Output the (X, Y) coordinate of the center of the cell containing the given text.  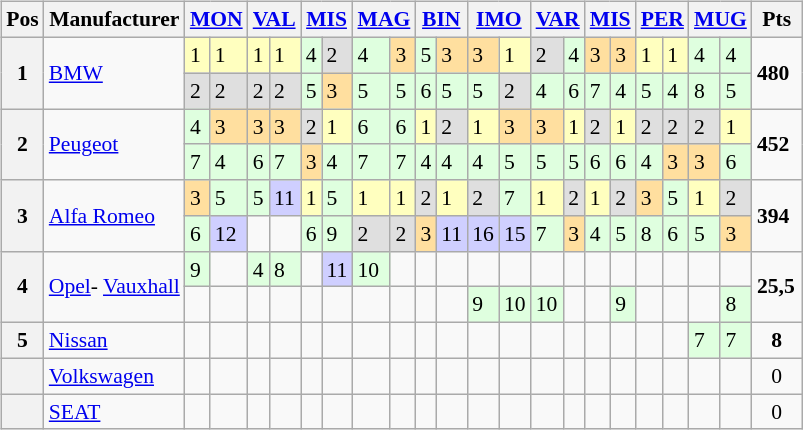
BMW (114, 72)
VAL (274, 20)
Opel- Vauxhall (114, 286)
SEAT (114, 412)
480 (777, 72)
25,5 (777, 286)
16 (483, 234)
452 (777, 144)
Nissan (114, 340)
Pts (777, 20)
Pos (22, 20)
MAG (384, 20)
15 (515, 234)
Volkswagen (114, 376)
12 (229, 234)
VAR (558, 20)
IMO (498, 20)
BIN (441, 20)
PER (662, 20)
Manufacturer (114, 20)
Peugeot (114, 144)
394 (777, 216)
MUG (720, 20)
Alfa Romeo (114, 216)
MON (216, 20)
